Search for the cell housing the specified text and yield its [x, y] center coordinate. 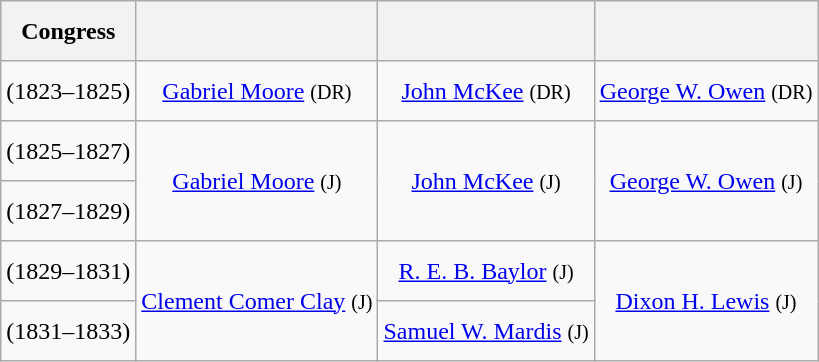
John McKee (DR) [486, 91]
(1831–1833) [68, 331]
(1823–1825) [68, 91]
Gabriel Moore (J) [257, 181]
R. E. B. Baylor (J) [486, 271]
Gabriel Moore (DR) [257, 91]
John McKee (J) [486, 181]
(1829–1831) [68, 271]
(1825–1827) [68, 151]
(1827–1829) [68, 211]
Dixon H. Lewis (J) [706, 301]
Congress [68, 31]
Clement Comer Clay (J) [257, 301]
George W. Owen (J) [706, 181]
George W. Owen (DR) [706, 91]
Samuel W. Mardis (J) [486, 331]
